Provide the [x, y] coordinate of the cell's center where the given text is located.  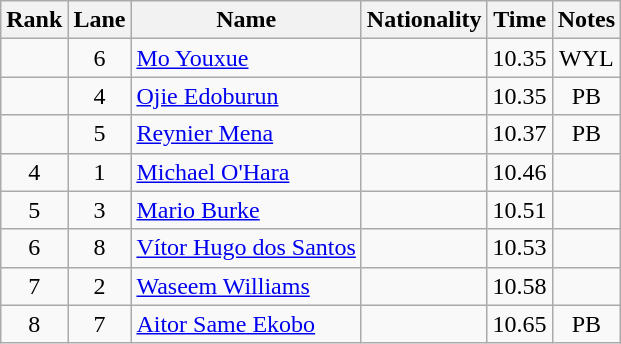
WYL [586, 58]
10.53 [520, 248]
2 [100, 286]
Aitor Same Ekobo [246, 324]
Rank [34, 20]
Ojie Edoburun [246, 96]
Michael O'Hara [246, 172]
Waseem Williams [246, 286]
10.58 [520, 286]
Nationality [424, 20]
Vítor Hugo dos Santos [246, 248]
3 [100, 210]
Lane [100, 20]
1 [100, 172]
Mo Youxue [246, 58]
Notes [586, 20]
Mario Burke [246, 210]
10.65 [520, 324]
10.46 [520, 172]
10.37 [520, 134]
Reynier Mena [246, 134]
Time [520, 20]
Name [246, 20]
10.51 [520, 210]
